Capture the cell that displays the provided text and extract its (X, Y) central coordinate. 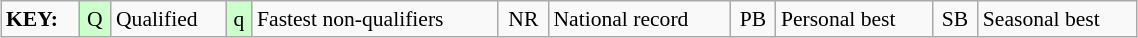
NR (523, 19)
SB (955, 19)
Qualified (168, 19)
PB (753, 19)
Q (95, 19)
National record (639, 19)
Seasonal best (1058, 19)
Personal best (854, 19)
Fastest non-qualifiers (375, 19)
q (239, 19)
KEY: (40, 19)
